Locate the cell with the specified text and output its [X, Y] center coordinate. 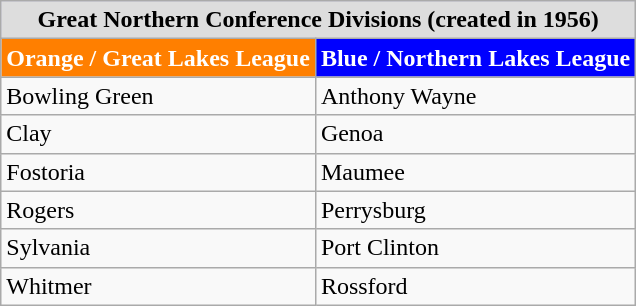
Whitmer [158, 286]
Genoa [475, 134]
Rogers [158, 210]
Orange / Great Lakes League [158, 58]
Anthony Wayne [475, 96]
Sylvania [158, 248]
Clay [158, 134]
Bowling Green [158, 96]
Maumee [475, 172]
Perrysburg [475, 210]
Great Northern Conference Divisions (created in 1956) [318, 20]
Fostoria [158, 172]
Rossford [475, 286]
Port Clinton [475, 248]
Blue / Northern Lakes League [475, 58]
